Output the [x, y] coordinate of the center of the cell containing the given text.  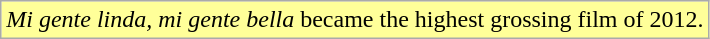
Mi gente linda, mi gente bella became the highest grossing film of 2012. [355, 20]
